Extract the (X, Y) coordinate from the center of the cell holding the provided text.  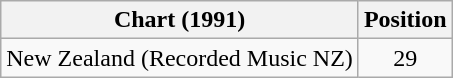
Chart (1991) (180, 20)
29 (405, 58)
Position (405, 20)
New Zealand (Recorded Music NZ) (180, 58)
